Provide the [X, Y] coordinate of the cell's center where the given text is located.  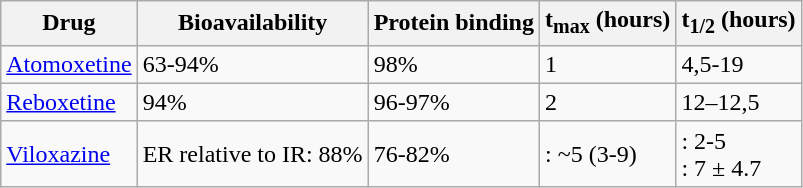
: 2-5: 7 ± 4.7 [738, 154]
Reboxetine [69, 102]
1 [607, 64]
Viloxazine [69, 154]
t1/2 (hours) [738, 23]
76-82% [454, 154]
94% [252, 102]
Drug [69, 23]
Protein binding [454, 23]
: ~5 (3-9) [607, 154]
Atomoxetine [69, 64]
2 [607, 102]
Bioavailability [252, 23]
12–12,5 [738, 102]
98% [454, 64]
4,5-19 [738, 64]
96-97% [454, 102]
ER relative to IR: 88% [252, 154]
tmax (hours) [607, 23]
63-94% [252, 64]
